Pinpoint the cell where the given text exists, returning its (X, Y) midpoint coordinate. 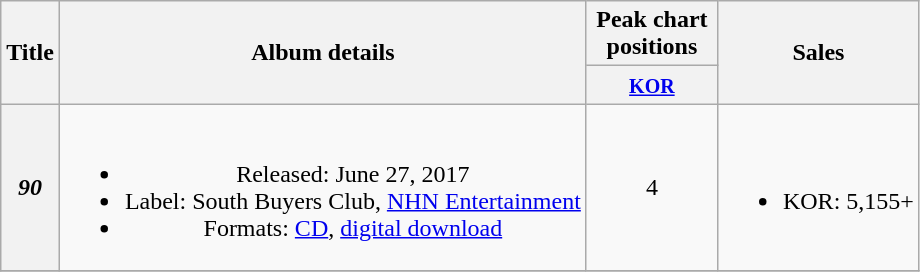
KOR: 5,155+ (818, 188)
90 (30, 188)
Album details (322, 52)
KOR (652, 85)
Title (30, 52)
4 (652, 188)
Sales (818, 52)
Peak chart positions (652, 34)
Released: June 27, 2017Label: South Buyers Club, NHN EntertainmentFormats: CD, digital download (322, 188)
